Detect which cell encompasses the target text, then output its [x, y] center coordinate. 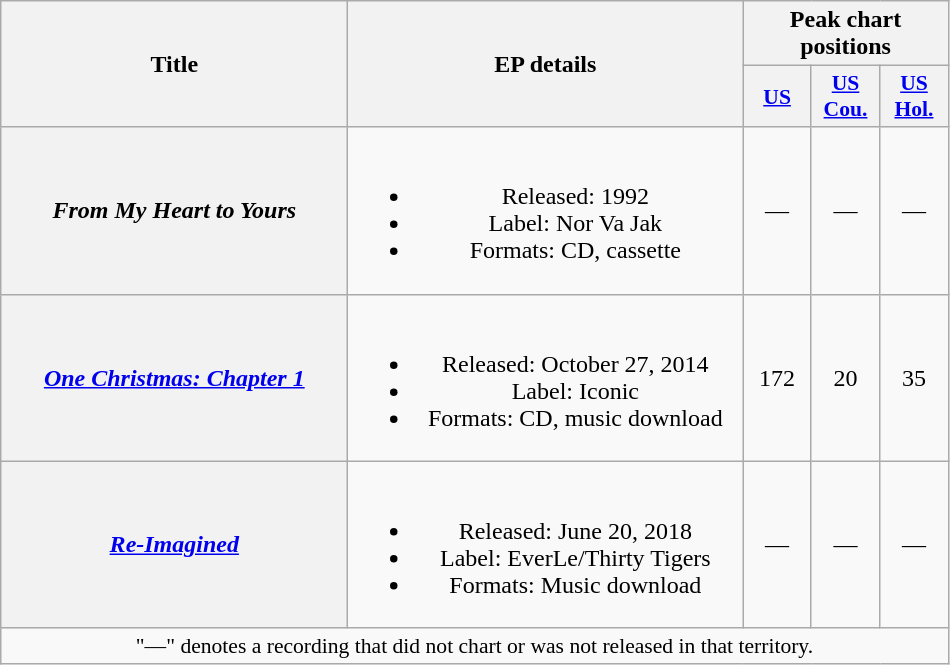
172 [777, 378]
USHol. [914, 96]
One Christmas: Chapter 1 [174, 378]
Peak chartpositions [846, 34]
20 [845, 378]
Re-Imagined [174, 544]
Title [174, 64]
USCou. [845, 96]
"—" denotes a recording that did not chart or was not released in that territory. [474, 646]
US [777, 96]
Released: June 20, 2018Label: EverLe/Thirty TigersFormats: Music download [546, 544]
Released: 1992Label: Nor Va JakFormats: CD, cassette [546, 210]
35 [914, 378]
EP details [546, 64]
From My Heart to Yours [174, 210]
Released: October 27, 2014Label: IconicFormats: CD, music download [546, 378]
